Provide the [X, Y] coordinate of the cell's center where the given text is located.  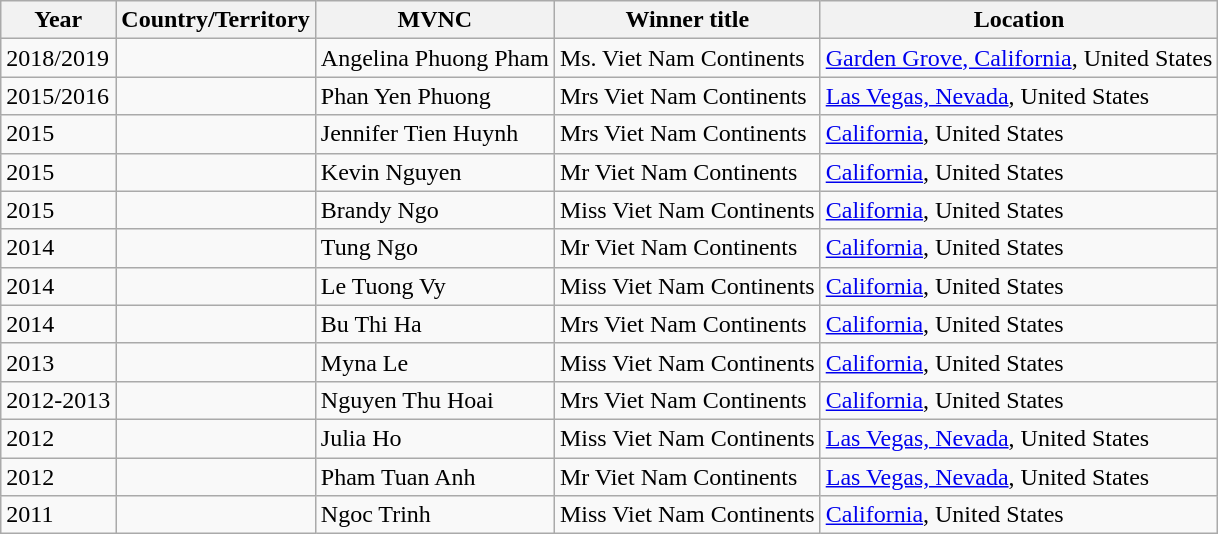
Jennifer Tien Huynh [434, 134]
Le Tuong Vy [434, 286]
Myna Le [434, 362]
2013 [58, 362]
Bu Thi Ha [434, 324]
2011 [58, 515]
2012-2013 [58, 400]
Nguyen Thu Hoai [434, 400]
Ms. Viet Nam Continents [687, 58]
Location [1019, 20]
Garden Grove, California, United States [1019, 58]
Julia Ho [434, 438]
Pham Tuan Anh [434, 477]
MVNC [434, 20]
2018/2019 [58, 58]
Ngoc Trinh [434, 515]
Angelina Phuong Pham [434, 58]
Winner title [687, 20]
2015/2016 [58, 96]
Brandy Ngo [434, 210]
Tung Ngo [434, 248]
Phan Yen Phuong [434, 96]
Country/Territory [216, 20]
Year [58, 20]
Kevin Nguyen [434, 172]
